Detect which cell encompasses the target text, then output its [x, y] center coordinate. 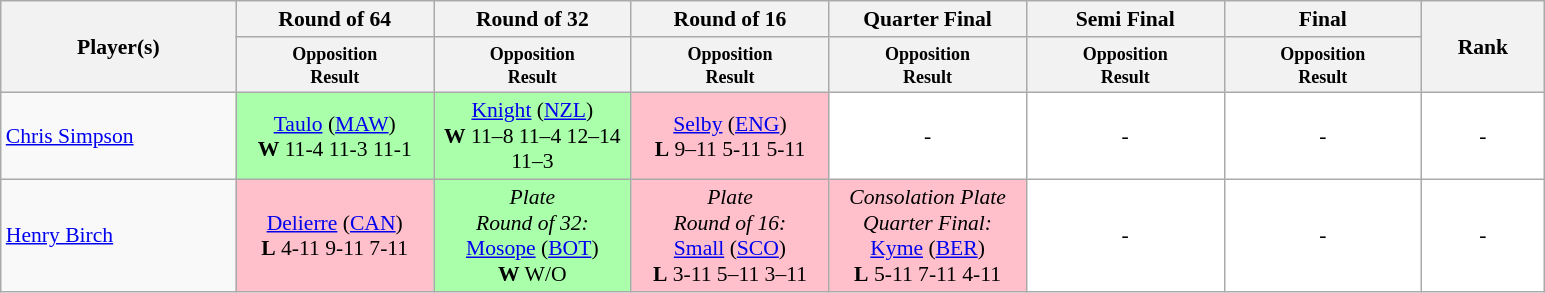
Round of 64 [335, 19]
Delierre (CAN)L 4-11 9-11 7-11 [335, 236]
Quarter Final [928, 19]
Consolation PlateQuarter Final: Kyme (BER)L 5-11 7-11 4-11 [928, 236]
Taulo (MAW)W 11-4 11-3 11-1 [335, 136]
Chris Simpson [118, 136]
Round of 16 [730, 19]
PlateRound of 32: Mosope (BOT)W W/O [533, 236]
PlateRound of 16: Small (SCO)L 3-11 5–11 3–11 [730, 236]
Knight (NZL)W 11–8 11–4 12–1411–3 [533, 136]
Rank [1484, 47]
Player(s) [118, 47]
Round of 32 [533, 19]
Selby (ENG)L 9–11 5-11 5-11 [730, 136]
Henry Birch [118, 236]
Final [1323, 19]
Semi Final [1125, 19]
